Search for the cell housing the specified text and yield its (X, Y) center coordinate. 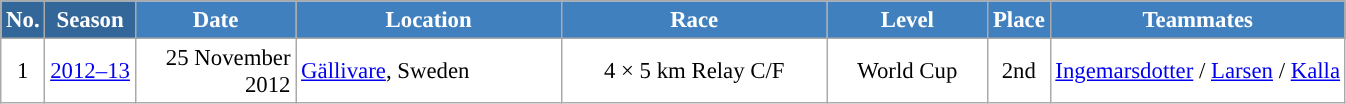
Location (429, 20)
Season (90, 20)
Date (216, 20)
Ingemarsdotter / Larsen / Kalla (1198, 72)
Gällivare, Sweden (429, 72)
Race (694, 20)
2nd (1019, 72)
Teammates (1198, 20)
4 × 5 km Relay C/F (694, 72)
World Cup (908, 72)
Level (908, 20)
25 November 2012 (216, 72)
Place (1019, 20)
No. (23, 20)
1 (23, 72)
2012–13 (90, 72)
